Return the (x, y) coordinate for the center point of the cell that contains the specified text.  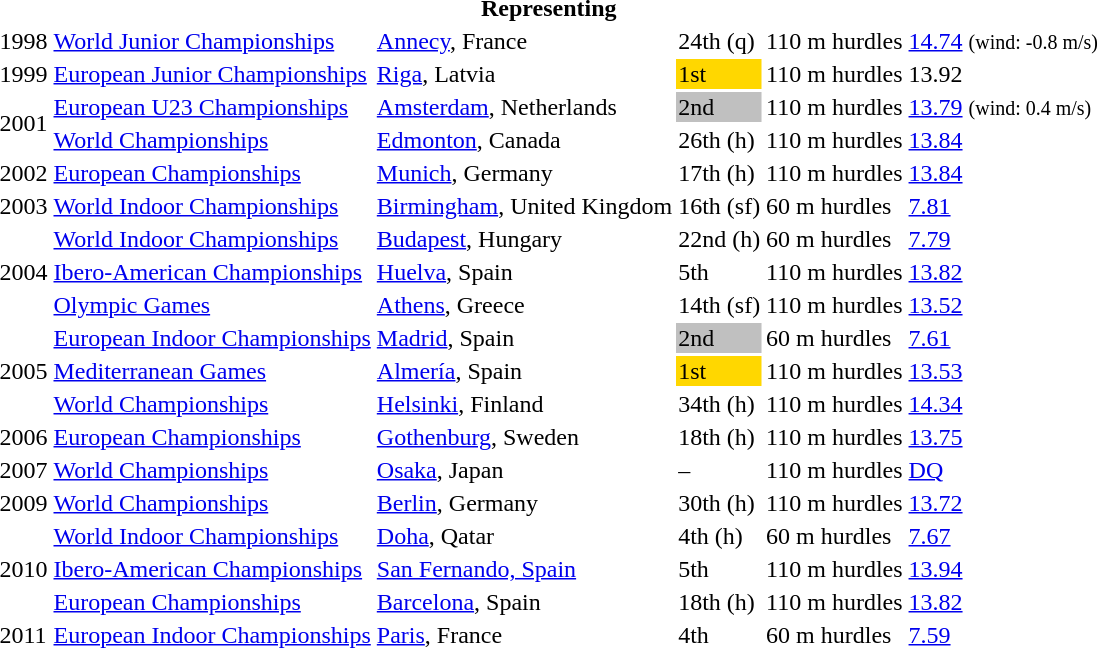
Munich, Germany (524, 173)
17th (h) (720, 173)
Mediterranean Games (212, 371)
European Junior Championships (212, 74)
Huelva, Spain (524, 272)
European U23 Championships (212, 107)
Riga, Latvia (524, 74)
– (720, 470)
4th (h) (720, 536)
San Fernando, Spain (524, 569)
22nd (h) (720, 239)
Birmingham, United Kingdom (524, 206)
16th (sf) (720, 206)
Berlin, Germany (524, 503)
Madrid, Spain (524, 338)
Doha, Qatar (524, 536)
Almería, Spain (524, 371)
24th (q) (720, 41)
Gothenburg, Sweden (524, 437)
Osaka, Japan (524, 470)
Edmonton, Canada (524, 140)
34th (h) (720, 404)
Athens, Greece (524, 305)
World Junior Championships (212, 41)
Helsinki, Finland (524, 404)
Barcelona, Spain (524, 602)
Amsterdam, Netherlands (524, 107)
14th (sf) (720, 305)
Olympic Games (212, 305)
Budapest, Hungary (524, 239)
30th (h) (720, 503)
26th (h) (720, 140)
Annecy, France (524, 41)
European Indoor Championships (212, 338)
